Locate the cell with the specified text and output its [X, Y] center coordinate. 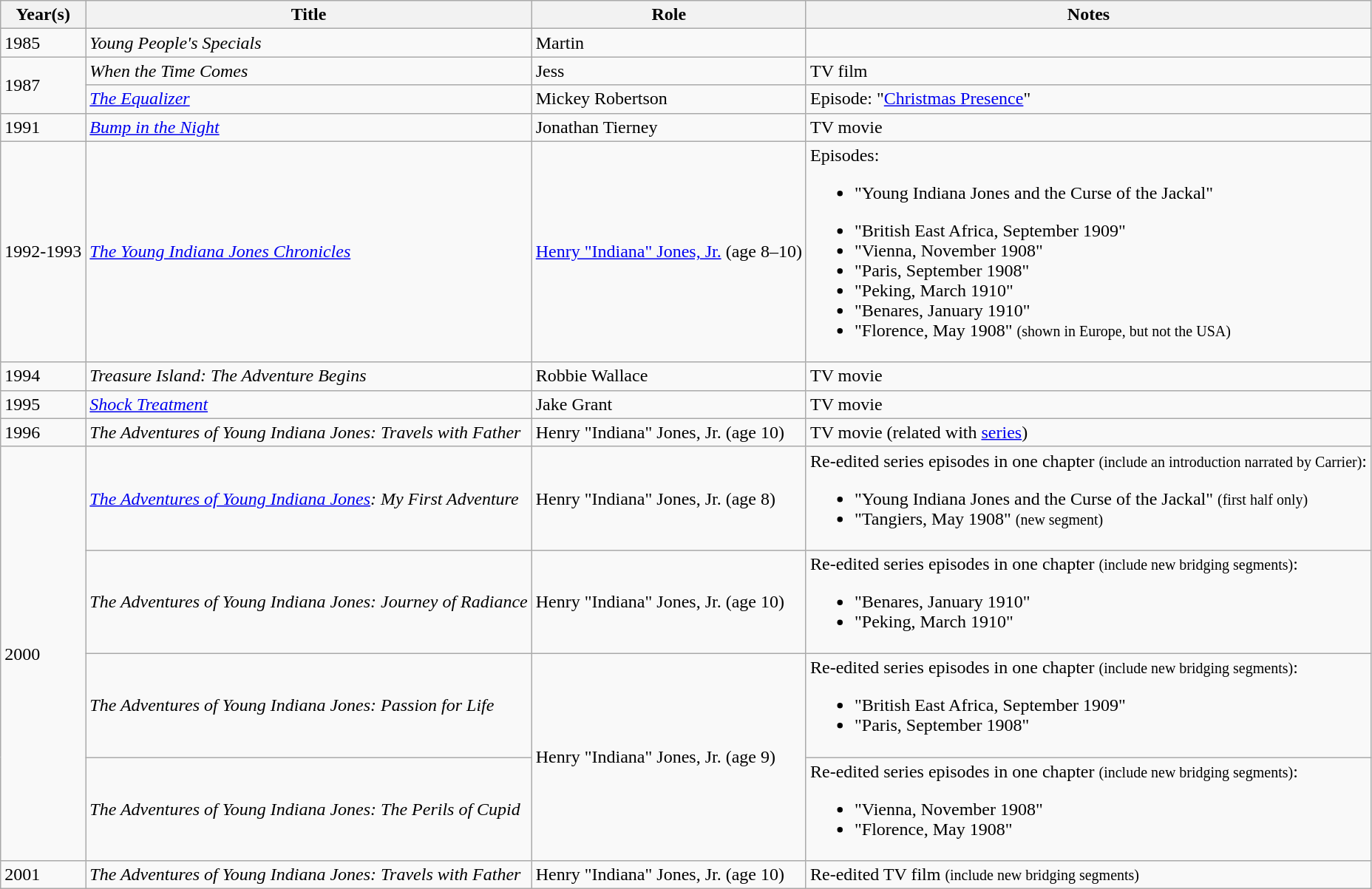
Episode: "Christmas Presence" [1088, 99]
TV film [1088, 71]
The Equalizer [309, 99]
Robbie Wallace [668, 376]
Mickey Robertson [668, 99]
Re-edited TV film (include new bridging segments) [1088, 875]
Re-edited series episodes in one chapter (include new bridging segments):"Vienna, November 1908""Florence, May 1908" [1088, 808]
The Adventures of Young Indiana Jones: My First Adventure [309, 498]
Role [668, 15]
Shock Treatment [309, 404]
Notes [1088, 15]
Jess [668, 71]
Young People's Specials [309, 43]
1994 [43, 376]
Treasure Island: The Adventure Begins [309, 376]
TV movie (related with series) [1088, 432]
Re-edited series episodes in one chapter (include new bridging segments):"Benares, January 1910""Peking, March 1910" [1088, 602]
Jonathan Tierney [668, 127]
1987 [43, 85]
1991 [43, 127]
1996 [43, 432]
The Adventures of Young Indiana Jones: Journey of Radiance [309, 602]
The Young Indiana Jones Chronicles [309, 251]
Re-edited series episodes in one chapter (include new bridging segments):"British East Africa, September 1909""Paris, September 1908" [1088, 705]
2000 [43, 653]
Henry "Indiana" Jones, Jr. (age 8) [668, 498]
Henry "Indiana" Jones, Jr. (age 9) [668, 757]
1985 [43, 43]
The Adventures of Young Indiana Jones: The Perils of Cupid [309, 808]
Title [309, 15]
The Adventures of Young Indiana Jones: Passion for Life [309, 705]
Bump in the Night [309, 127]
Jake Grant [668, 404]
When the Time Comes [309, 71]
Martin [668, 43]
1992-1993 [43, 251]
2001 [43, 875]
Year(s) [43, 15]
Henry "Indiana" Jones, Jr. (age 8–10) [668, 251]
1995 [43, 404]
